Determine the [x, y] coordinate at the center of the cell enclosing the given text.  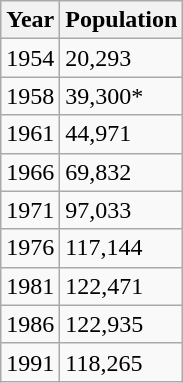
1961 [30, 134]
Year [30, 20]
69,832 [122, 172]
1986 [30, 324]
1954 [30, 58]
117,144 [122, 248]
39,300* [122, 96]
1958 [30, 96]
1971 [30, 210]
20,293 [122, 58]
44,971 [122, 134]
1966 [30, 172]
1991 [30, 362]
1981 [30, 286]
122,935 [122, 324]
97,033 [122, 210]
1976 [30, 248]
Population [122, 20]
122,471 [122, 286]
118,265 [122, 362]
